For the text-containing cell, return its midpoint in (x, y) coordinate format. 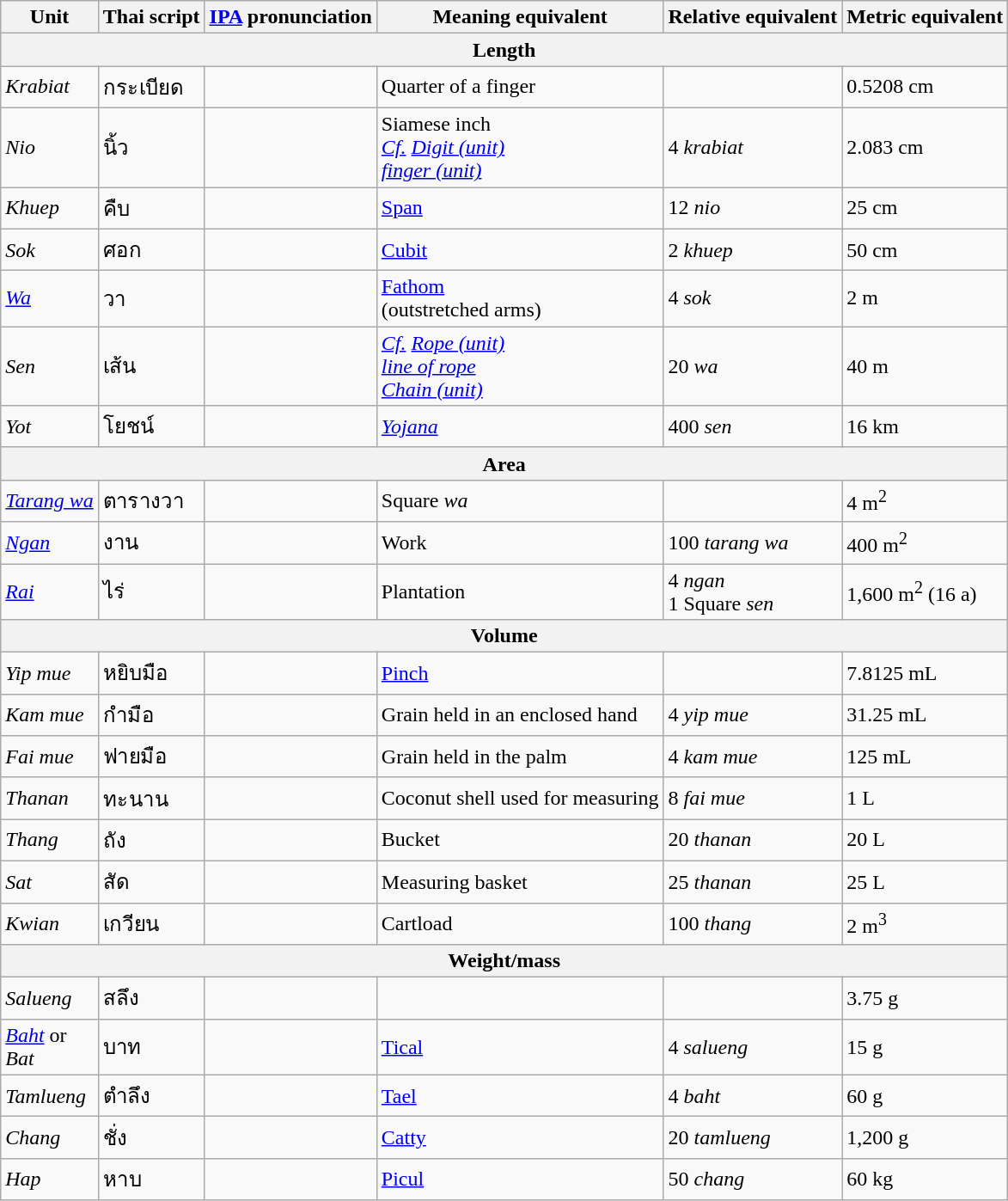
7.8125 mL (925, 674)
Span (520, 208)
IPA pronunciation (290, 17)
เส้น (151, 366)
Cf. Rope (unit)line of rope Chain (unit) (520, 366)
Wa (50, 299)
4 yip mue (753, 715)
4 kam mue (753, 757)
ตำลึง (151, 1095)
Thang (50, 841)
100 thang (753, 923)
สลึง (151, 999)
Coconut shell used for measuring (520, 798)
สัด (151, 882)
60 kg (925, 1180)
25 cm (925, 208)
บาท (151, 1047)
4 sok (753, 299)
Tael (520, 1095)
400 sen (753, 426)
งาน (151, 543)
4 baht (753, 1095)
โยชน์ (151, 426)
Fathom (outstretched arms) (520, 299)
Sok (50, 249)
เกวียน (151, 923)
3.75 g (925, 999)
100 tarang wa (753, 543)
0.5208 cm (925, 88)
20 tamlueng (753, 1138)
Thai script (151, 17)
Metric equivalent (925, 17)
กำมือ (151, 715)
Kam mue (50, 715)
Siamese inchCf. Digit (unit)finger (unit) (520, 147)
Sat (50, 882)
4 salueng (753, 1047)
ฟายมือ (151, 757)
วา (151, 299)
Khuep (50, 208)
Thanan (50, 798)
15 g (925, 1047)
Hap (50, 1180)
20 wa (753, 366)
40 m (925, 366)
2 khuep (753, 249)
Cartload (520, 923)
Cubit (520, 249)
16 km (925, 426)
Chang (50, 1138)
Kwian (50, 923)
1 L (925, 798)
ไร่ (151, 591)
25 L (925, 882)
Grain held in the palm (520, 757)
Yip mue (50, 674)
Meaning equivalent (520, 17)
Plantation (520, 591)
ทะนาน (151, 798)
Fai mue (50, 757)
4 m2 (925, 500)
31.25 mL (925, 715)
ศอก (151, 249)
2 m (925, 299)
Baht or Bat (50, 1047)
20 L (925, 841)
Rai (50, 591)
8 fai mue (753, 798)
หยิบมือ (151, 674)
Tamlueng (50, 1095)
หาบ (151, 1180)
Square wa (520, 500)
Tical (520, 1047)
Grain held in an enclosed hand (520, 715)
Work (520, 543)
Sen (50, 366)
Krabiat (50, 88)
Volume (504, 636)
Weight/mass (504, 961)
20 thanan (753, 841)
400 m2 (925, 543)
2.083 cm (925, 147)
Tarang wa (50, 500)
Yot (50, 426)
Pinch (520, 674)
4 krabiat (753, 147)
Length (504, 50)
Area (504, 463)
Salueng (50, 999)
กระเบียด (151, 88)
25 thanan (753, 882)
Measuring basket (520, 882)
Yojana (520, 426)
Relative equivalent (753, 17)
1,600 m2 (16 a) (925, 591)
Quarter of a finger (520, 88)
12 nio (753, 208)
ชั่ง (151, 1138)
Bucket (520, 841)
1,200 g (925, 1138)
60 g (925, 1095)
ถัง (151, 841)
ตารางวา (151, 500)
50 chang (753, 1180)
Catty (520, 1138)
คืบ (151, 208)
50 cm (925, 249)
2 m3 (925, 923)
Unit (50, 17)
125 mL (925, 757)
Nio (50, 147)
นิ้ว (151, 147)
Picul (520, 1180)
4 ngan1 Square sen (753, 591)
Ngan (50, 543)
